Return the [X, Y] coordinate for the center point of the cell that contains the specified text.  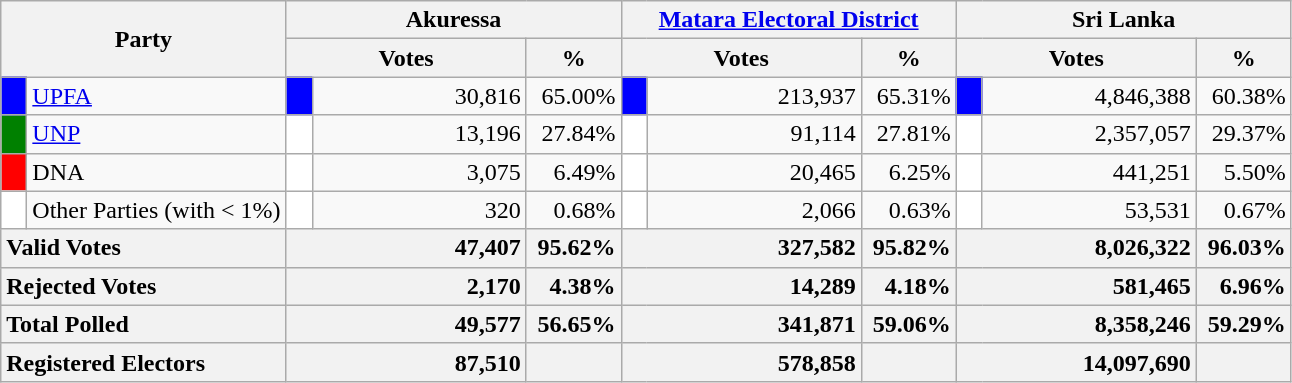
59.06% [908, 324]
Rejected Votes [144, 286]
Registered Electors [144, 362]
Other Parties (with < 1%) [156, 210]
13,196 [419, 134]
0.68% [574, 210]
2,170 [406, 286]
Akuressa [454, 20]
8,358,246 [1076, 324]
Sri Lanka [1124, 20]
341,871 [741, 324]
87,510 [406, 362]
4,846,388 [1089, 96]
581,465 [1076, 286]
14,289 [741, 286]
53,531 [1089, 210]
578,858 [741, 362]
8,026,322 [1076, 248]
Valid Votes [144, 248]
UNP [156, 134]
213,937 [754, 96]
95.82% [908, 248]
65.31% [908, 96]
6.96% [1244, 286]
4.38% [574, 286]
27.84% [574, 134]
3,075 [419, 172]
0.67% [1244, 210]
59.29% [1244, 324]
Party [144, 39]
2,357,057 [1089, 134]
56.65% [574, 324]
441,251 [1089, 172]
6.49% [574, 172]
14,097,690 [1076, 362]
30,816 [419, 96]
27.81% [908, 134]
20,465 [754, 172]
65.00% [574, 96]
47,407 [406, 248]
320 [419, 210]
91,114 [754, 134]
95.62% [574, 248]
6.25% [908, 172]
UPFA [156, 96]
DNA [156, 172]
60.38% [1244, 96]
Matara Electoral District [788, 20]
96.03% [1244, 248]
Total Polled [144, 324]
4.18% [908, 286]
5.50% [1244, 172]
0.63% [908, 210]
29.37% [1244, 134]
49,577 [406, 324]
2,066 [754, 210]
327,582 [741, 248]
